For the text-containing cell, return its midpoint in (X, Y) coordinate format. 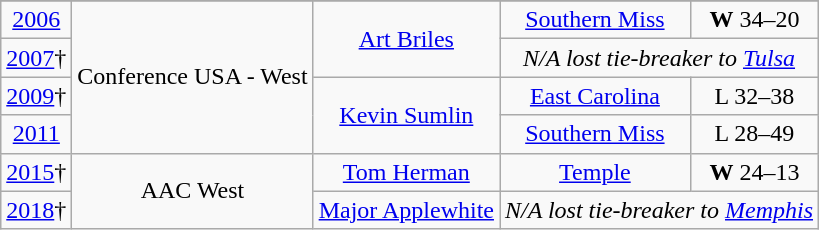
Kevin Sumlin (406, 115)
Conference USA - West (192, 77)
W 24–13 (754, 172)
Tom Herman (406, 172)
2015† (36, 172)
East Carolina (596, 96)
AAC West (192, 191)
2018† (36, 210)
N/A lost tie-breaker to Memphis (660, 210)
L 28–49 (754, 134)
L 32–38 (754, 96)
N/A lost tie-breaker to Tulsa (660, 58)
2006 (36, 20)
2009† (36, 96)
Temple (596, 172)
Major Applewhite (406, 210)
W 34–20 (754, 20)
2007† (36, 58)
Art Briles (406, 39)
2011 (36, 134)
